Scan for the cell matching the given text and deliver its (x, y) coordinate at center. 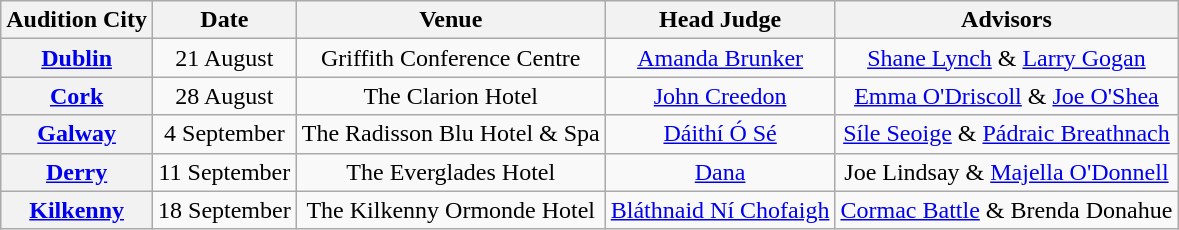
Cork (77, 96)
Bláthnaid Ní Chofaigh (720, 210)
Dáithí Ó Sé (720, 134)
Griffith Conference Centre (450, 58)
The Radisson Blu Hotel & Spa (450, 134)
Shane Lynch & Larry Gogan (1006, 58)
Joe Lindsay & Majella O'Donnell (1006, 172)
Head Judge (720, 20)
The Kilkenny Ormonde Hotel (450, 210)
John Creedon (720, 96)
18 September (225, 210)
Venue (450, 20)
Audition City (77, 20)
Cormac Battle & Brenda Donahue (1006, 210)
Dublin (77, 58)
Kilkenny (77, 210)
Síle Seoige & Pádraic Breathnach (1006, 134)
The Everglades Hotel (450, 172)
Amanda Brunker (720, 58)
4 September (225, 134)
Derry (77, 172)
21 August (225, 58)
Date (225, 20)
Advisors (1006, 20)
28 August (225, 96)
11 September (225, 172)
Dana (720, 172)
The Clarion Hotel (450, 96)
Emma O'Driscoll & Joe O'Shea (1006, 96)
Galway (77, 134)
